Identify which cell holds the provided text, then report its (X, Y) central coordinate. 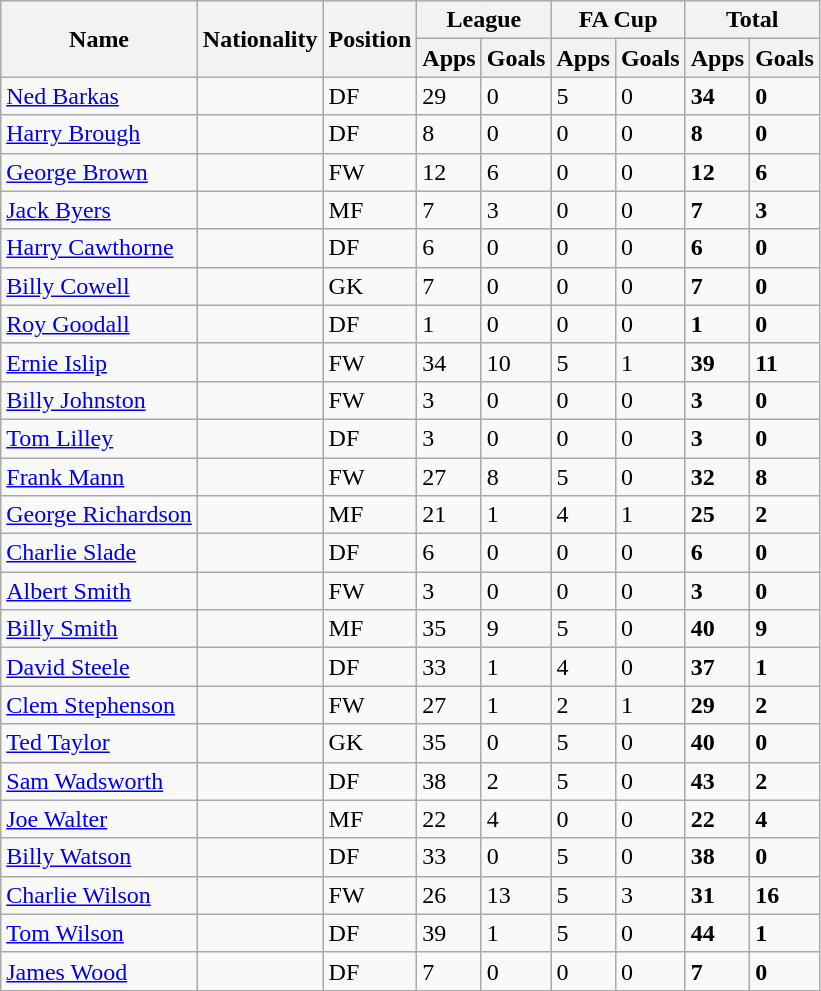
Albert Smith (100, 591)
Clem Stephenson (100, 705)
Ernie Islip (100, 362)
31 (717, 895)
Billy Johnston (100, 400)
32 (717, 477)
Tom Wilson (100, 933)
Billy Watson (100, 857)
Sam Wadsworth (100, 781)
League (484, 20)
43 (717, 781)
16 (785, 895)
Name (100, 39)
13 (516, 895)
Charlie Slade (100, 553)
Ned Barkas (100, 96)
FA Cup (618, 20)
David Steele (100, 667)
George Richardson (100, 515)
Position (370, 39)
Joe Walter (100, 819)
11 (785, 362)
Nationality (260, 39)
Harry Brough (100, 134)
Tom Lilley (100, 438)
37 (717, 667)
Ted Taylor (100, 743)
Billy Cowell (100, 286)
George Brown (100, 172)
Harry Cawthorne (100, 248)
10 (516, 362)
James Wood (100, 971)
21 (449, 515)
44 (717, 933)
Roy Goodall (100, 324)
25 (717, 515)
Billy Smith (100, 629)
Jack Byers (100, 210)
26 (449, 895)
Total (752, 20)
Charlie Wilson (100, 895)
Frank Mann (100, 477)
